Determine the (X, Y) coordinate at the center of the cell enclosing the given text.  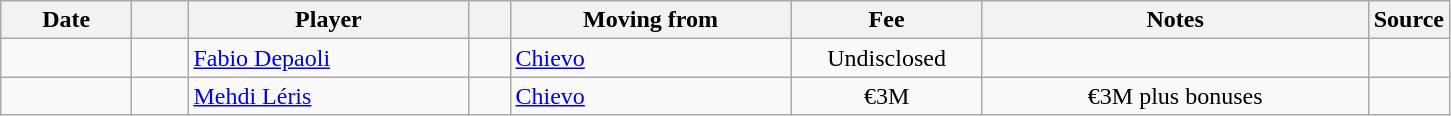
€3M (886, 96)
Fabio Depaoli (328, 58)
€3M plus bonuses (1175, 96)
Mehdi Léris (328, 96)
Moving from (650, 20)
Notes (1175, 20)
Undisclosed (886, 58)
Source (1408, 20)
Date (66, 20)
Player (328, 20)
Fee (886, 20)
